Locate the cell with the specified text and output its [x, y] center coordinate. 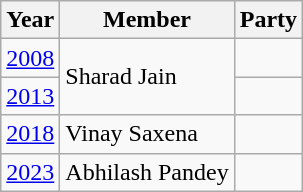
2013 [30, 96]
Abhilash Pandey [147, 172]
Party [268, 20]
2008 [30, 58]
Member [147, 20]
Year [30, 20]
Vinay Saxena [147, 134]
Sharad Jain [147, 77]
2023 [30, 172]
2018 [30, 134]
